Locate the cell with the specified text and output its (X, Y) center coordinate. 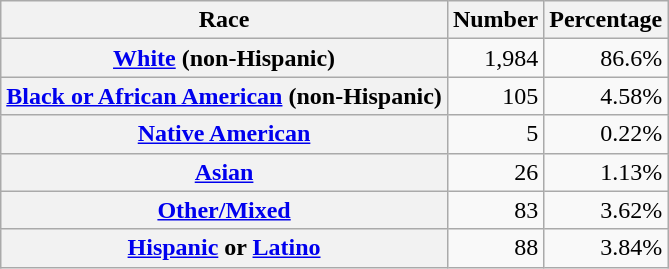
4.58% (606, 96)
0.22% (606, 134)
88 (495, 248)
Number (495, 20)
White (non-Hispanic) (224, 58)
Native American (224, 134)
1.13% (606, 172)
3.84% (606, 248)
Asian (224, 172)
86.6% (606, 58)
Race (224, 20)
5 (495, 134)
1,984 (495, 58)
Black or African American (non-Hispanic) (224, 96)
Hispanic or Latino (224, 248)
3.62% (606, 210)
Other/Mixed (224, 210)
Percentage (606, 20)
105 (495, 96)
83 (495, 210)
26 (495, 172)
